Capture the cell that displays the provided text and extract its [X, Y] central coordinate. 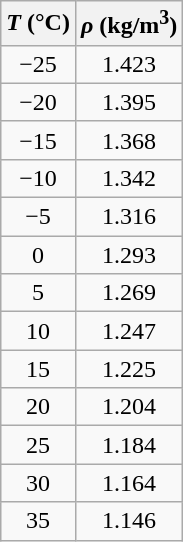
1.247 [128, 331]
5 [38, 293]
1.164 [128, 483]
1.225 [128, 369]
1.146 [128, 521]
−25 [38, 64]
−10 [38, 178]
15 [38, 369]
−20 [38, 102]
1.423 [128, 64]
1.368 [128, 140]
−15 [38, 140]
1.395 [128, 102]
25 [38, 445]
35 [38, 521]
10 [38, 331]
T (°C) [38, 24]
ρ (kg/m3) [128, 24]
30 [38, 483]
−5 [38, 217]
1.204 [128, 407]
20 [38, 407]
0 [38, 255]
1.293 [128, 255]
1.184 [128, 445]
1.316 [128, 217]
1.269 [128, 293]
1.342 [128, 178]
